Search for the cell housing the specified text and yield its [x, y] center coordinate. 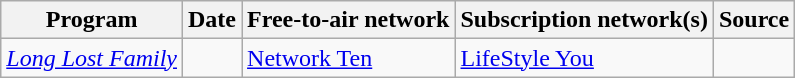
Program [92, 20]
Free-to-air network [348, 20]
Subscription network(s) [584, 20]
Long Lost Family [92, 58]
Network Ten [348, 58]
Source [754, 20]
LifeStyle You [584, 58]
Date [212, 20]
